Return the [x, y] coordinate for the center point of the cell that contains the specified text.  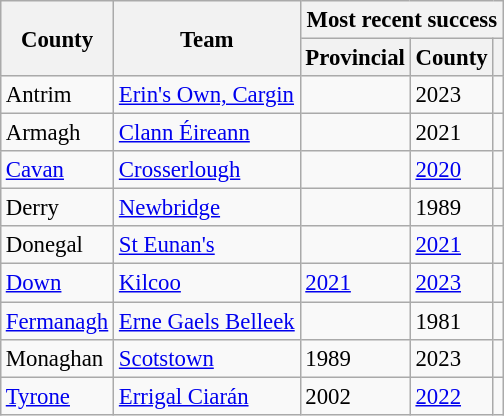
Cavan [56, 170]
Kilcoo [207, 283]
Donegal [56, 245]
Down [56, 283]
Armagh [56, 133]
1981 [452, 321]
Erne Gaels Belleek [207, 321]
Erin's Own, Cargin [207, 95]
2022 [452, 396]
Provincial [355, 58]
Newbridge [207, 208]
Clann Éireann [207, 133]
2002 [355, 396]
Tyrone [56, 396]
Crosserlough [207, 170]
Fermanagh [56, 321]
Errigal Ciarán [207, 396]
Derry [56, 208]
Antrim [56, 95]
Team [207, 38]
2020 [452, 170]
Scotstown [207, 358]
Monaghan [56, 358]
St Eunan's [207, 245]
Most recent success [402, 20]
